Return the [X, Y] coordinate for the center point of the cell that contains the specified text.  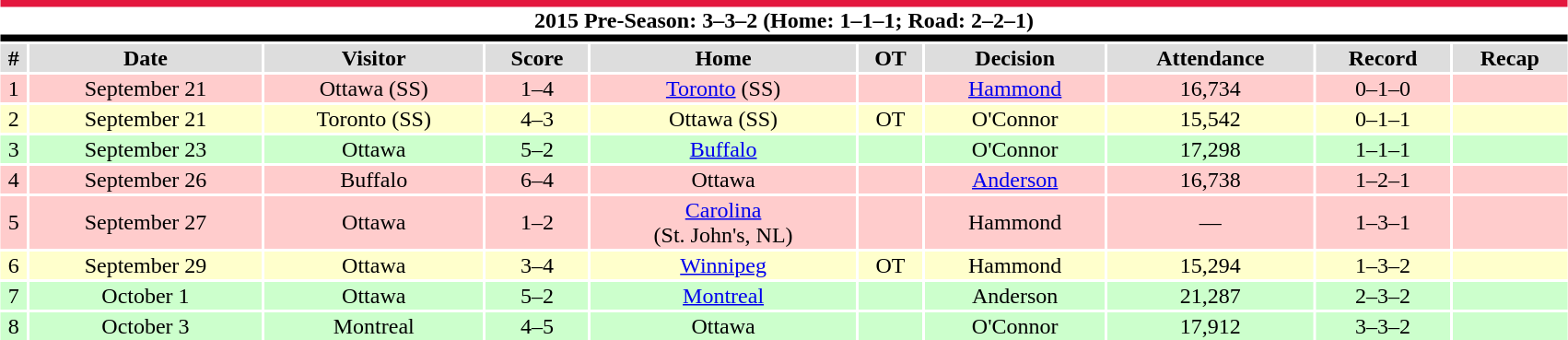
8 [14, 326]
Home [724, 58]
0–1–0 [1384, 88]
6–4 [536, 180]
Carolina(St. John's, NL) [724, 223]
1 [14, 88]
September 26 [146, 180]
October 3 [146, 326]
Recap [1509, 58]
# [14, 58]
17,912 [1211, 326]
Score [536, 58]
1–4 [536, 88]
15,294 [1211, 265]
1–1–1 [1384, 149]
7 [14, 296]
4–3 [536, 119]
16,734 [1211, 88]
5 [14, 223]
1–2–1 [1384, 180]
Record [1384, 58]
6 [14, 265]
October 1 [146, 296]
21,287 [1211, 296]
0–1–1 [1384, 119]
Visitor [374, 58]
3–3–2 [1384, 326]
Winnipeg [724, 265]
2 [14, 119]
–– [1211, 223]
2–3–2 [1384, 296]
1–3–1 [1384, 223]
September 23 [146, 149]
1–2 [536, 223]
September 29 [146, 265]
3–4 [536, 265]
1–3–2 [1384, 265]
17,298 [1211, 149]
4–5 [536, 326]
3 [14, 149]
Date [146, 58]
4 [14, 180]
Decision [1015, 58]
16,738 [1211, 180]
September 27 [146, 223]
15,542 [1211, 119]
Attendance [1211, 58]
2015 Pre-Season: 3–3–2 (Home: 1–1–1; Road: 2–2–1) [784, 20]
